Return the (X, Y) coordinate for the center point of the cell that contains the specified text.  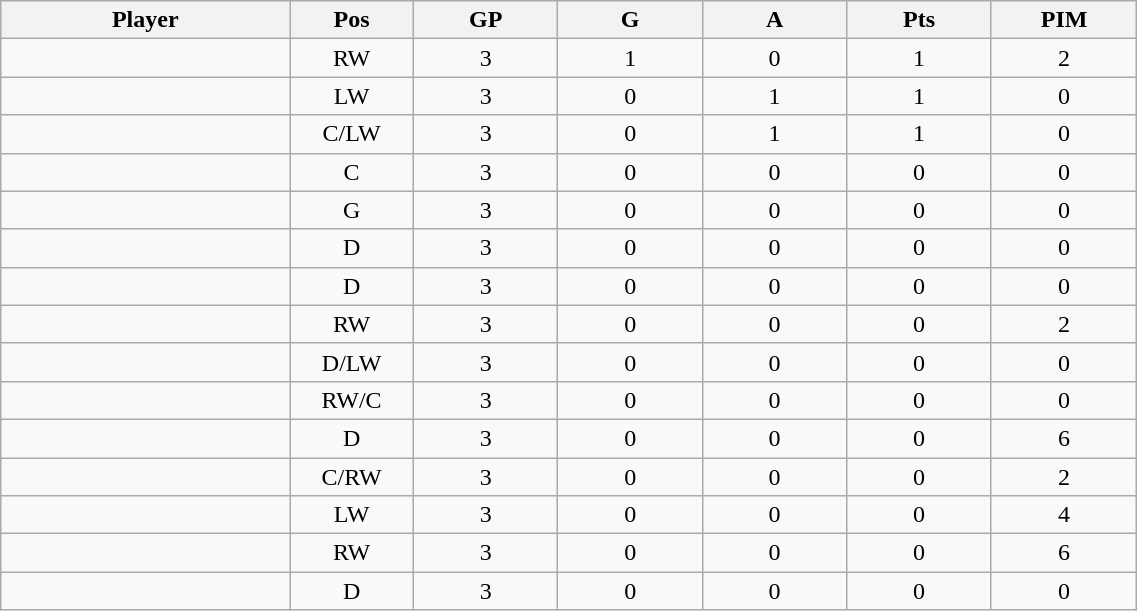
C/RW (352, 477)
C/LW (352, 134)
Pos (352, 20)
A (774, 20)
GP (485, 20)
4 (1064, 515)
C (352, 172)
PIM (1064, 20)
D/LW (352, 362)
Player (146, 20)
Pts (919, 20)
RW/C (352, 400)
